Return the [x, y] coordinate for the center point of the cell that contains the specified text.  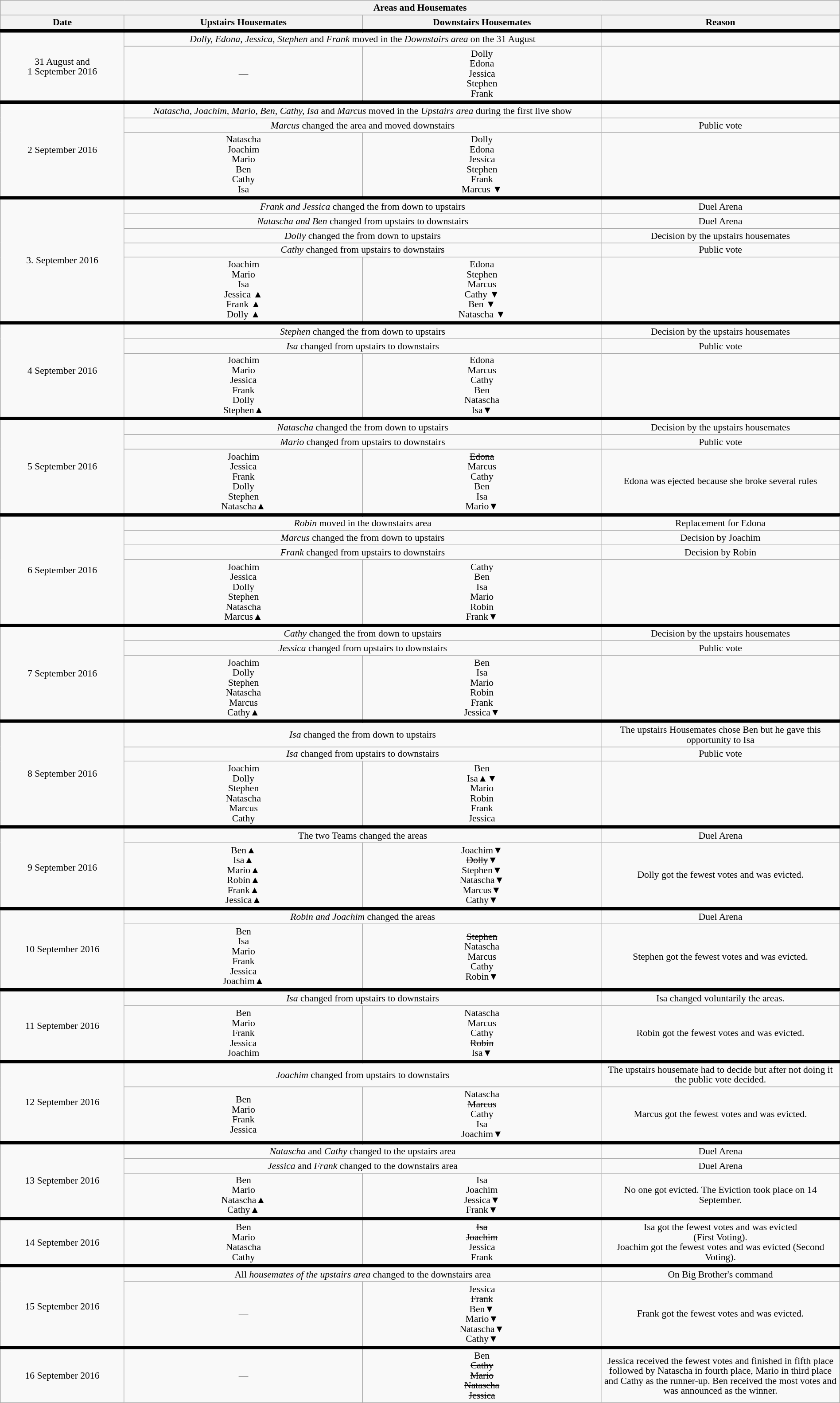
Marcus changed the from down to upstairs [362, 538]
Marcus changed the area and moved downstairs [362, 125]
11 September 2016 [62, 1026]
Areas and Housemates [420, 8]
JoachimJessicaDollyStephenNataschaMarcus▲ [243, 592]
Decision by Robin [720, 552]
8 September 2016 [62, 774]
No one got evicted. The Eviction took place on 14 September. [720, 1196]
Frank and Jessica changed the from down to upstairs [362, 206]
13 September 2016 [62, 1181]
Robin moved in the downstairs area [362, 523]
Jessica changed from upstairs to downstairs [362, 648]
4 September 2016 [62, 371]
On Big Brother's command [720, 1274]
31 August and1 September 2016 [62, 66]
The upstairs Housemates chose Ben but he gave this opportunity to Isa [720, 734]
Upstairs Housemates [243, 23]
3. September 2016 [62, 261]
Marcus got the fewest votes and was evicted. [720, 1115]
Joachim▼Dolly▼Stephen▼Natascha▼Marcus▼Cathy▼ [482, 875]
Edona was ejected because she broke several rules [720, 482]
7 September 2016 [62, 673]
Natascha changed the from down to upstairs [362, 427]
14 September 2016 [62, 1243]
DollyEdonaJessicaStephenFrankMarcus ▼ [482, 165]
BenMarioNatascha▲Cathy▲ [243, 1196]
Isa changed voluntarily the areas. [720, 998]
15 September 2016 [62, 1307]
Replacement for Edona [720, 523]
CathyBenIsaMarioRobinFrank▼ [482, 592]
EdonaMarcusCathyBenNataschaIsa▼ [482, 386]
Date [62, 23]
DollyEdonaJessicaStephenFrank [482, 74]
Mario changed from upstairs to downstairs [362, 442]
Stephen got the fewest votes and was evicted. [720, 957]
Cathy changed the from down to upstairs [362, 633]
NataschaMarcusCathyRobinIsa▼ [482, 1034]
5 September 2016 [62, 467]
Decision by Joachim [720, 538]
BenMarioFrankJessica [243, 1115]
12 September 2016 [62, 1102]
Cathy changed from upstairs to downstairs [362, 250]
JoachimDollyStephenNataschaMarcusCathy [243, 794]
EdonaStephenMarcusCathy ▼Ben ▼Natascha ▼ [482, 290]
10 September 2016 [62, 949]
Frank changed from upstairs to downstairs [362, 552]
Jessica and Frank changed to the downstairs area [362, 1166]
NataschaMarcusCathyIsaJoachim▼ [482, 1115]
Dolly changed the from down to upstairs [362, 236]
Robin got the fewest votes and was evicted. [720, 1034]
The upstairs housemate had to decide but after not doing it the public vote decided. [720, 1074]
BenIsaMarioRobinFrankJessica▼ [482, 688]
JessicaFrankBen▼Mario▼Natascha▼Cathy▼ [482, 1314]
IsaJoachimJessica▼Frank▼ [482, 1196]
Natascha and Ben changed from upstairs to downstairs [362, 222]
Downstairs Housemates [482, 23]
Natascha, Joachim, Mario, Ben, Cathy, Isa and Marcus moved in the Upstairs area during the first live show [362, 110]
Dolly got the fewest votes and was evicted. [720, 875]
JoachimMarioIsaJessica ▲Frank ▲Dolly ▲ [243, 290]
Stephen changed the from down to upstairs [362, 331]
Natascha and Cathy changed to the upstairs area [362, 1151]
Isa got the fewest votes and was evicted (First Voting).Joachim got the fewest votes and was evicted (Second Voting). [720, 1243]
2 September 2016 [62, 150]
Reason [720, 23]
Ben▲Isa▲Mario▲Robin▲Frank▲Jessica▲ [243, 875]
Joachim changed from upstairs to downstairs [362, 1074]
BenIsaMarioFrankJessicaJoachim▲ [243, 957]
NataschaJoachimMarioBenCathyIsa [243, 165]
BenCathyMarioNataschaJessica [482, 1375]
Dolly, Edona, Jessica, Stephen and Frank moved in the Downstairs area on the 31 August [362, 39]
JoachimJessicaFrankDollyStephenNatascha▲ [243, 482]
BenMarioFrankJessicaJoachim [243, 1034]
Isa changed the from down to upstairs [362, 734]
StephenNataschaMarcusCathyRobin▼ [482, 957]
All housemates of the upstairs area changed to the downstairs area [362, 1274]
BenMarioNataschaCathy [243, 1243]
The two Teams changed the areas [362, 835]
EdonaMarcusCathyBenIsaMario▼ [482, 482]
JoachimDollyStephenNataschaMarcusCathy▲ [243, 688]
9 September 2016 [62, 868]
IsaJoachimJessicaFrank [482, 1243]
6 September 2016 [62, 570]
Robin and Joachim changed the areas [362, 916]
JoachimMarioJessicaFrankDollyStephen▲ [243, 386]
BenIsa▲▼MarioRobinFrankJessica [482, 794]
16 September 2016 [62, 1375]
Frank got the fewest votes and was evicted. [720, 1314]
